Extract the (x, y) coordinate from the center of the cell holding the provided text.  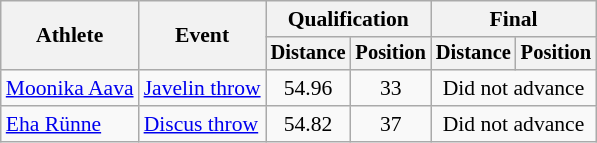
54.82 (308, 124)
37 (391, 124)
54.96 (308, 88)
Eha Rünne (70, 124)
Moonika Aava (70, 88)
Javelin throw (202, 88)
Final (514, 19)
Qualification (348, 19)
33 (391, 88)
Athlete (70, 36)
Event (202, 36)
Discus throw (202, 124)
